Return [X, Y] of the center of cell containing provided text 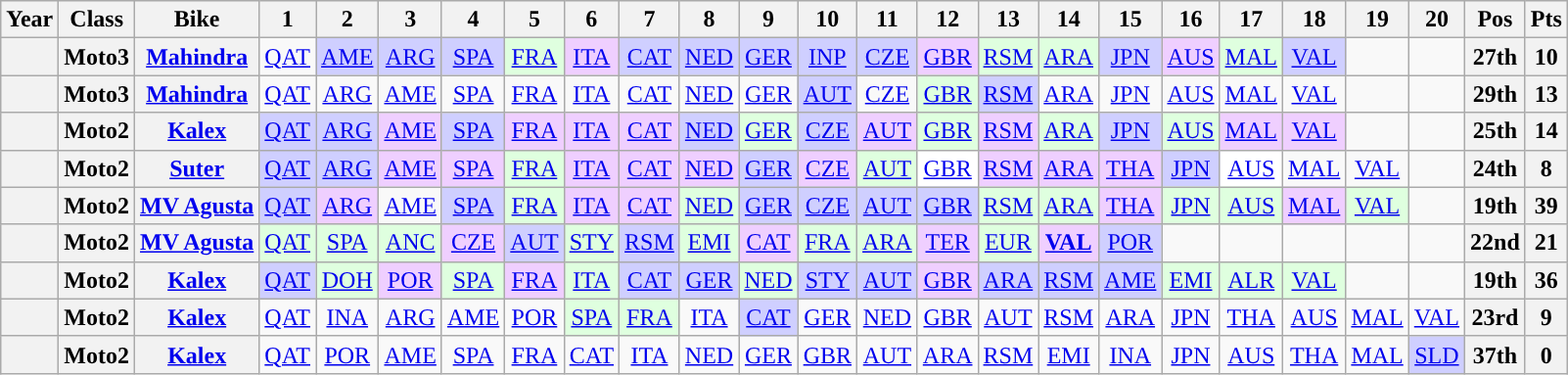
5 [534, 20]
16 [1190, 20]
ALR [1251, 280]
27th [1496, 57]
Pos [1496, 20]
INP [827, 57]
ANC [410, 243]
Bike [198, 20]
Class [97, 20]
22nd [1496, 243]
Pts [1546, 20]
12 [947, 20]
2 [347, 20]
29th [1496, 94]
Year [29, 20]
15 [1130, 20]
1 [288, 20]
6 [591, 20]
17 [1251, 20]
Suter [198, 168]
3 [410, 20]
19 [1377, 20]
TER [947, 243]
23rd [1496, 317]
20 [1437, 20]
SLD [1437, 354]
11 [888, 20]
39 [1546, 206]
24th [1496, 168]
36 [1546, 280]
0 [1546, 354]
25th [1496, 131]
7 [650, 20]
21 [1546, 243]
EUR [1008, 243]
37th [1496, 354]
4 [473, 20]
18 [1314, 20]
DOH [347, 280]
